Determine the (x, y) coordinate at the center of the cell enclosing the given text.  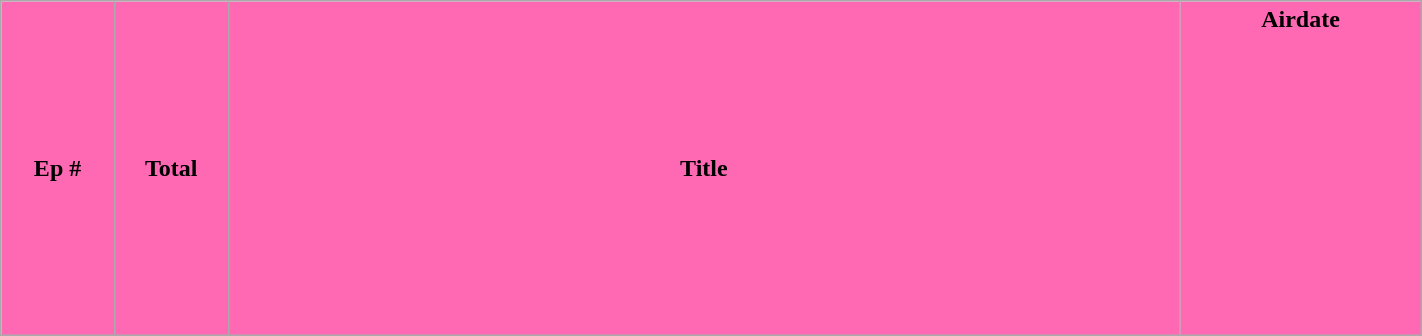
Airdate (1300, 168)
Total (171, 168)
Ep # (58, 168)
Title (704, 168)
